Extract the (X, Y) coordinate from the center of the cell holding the provided text.  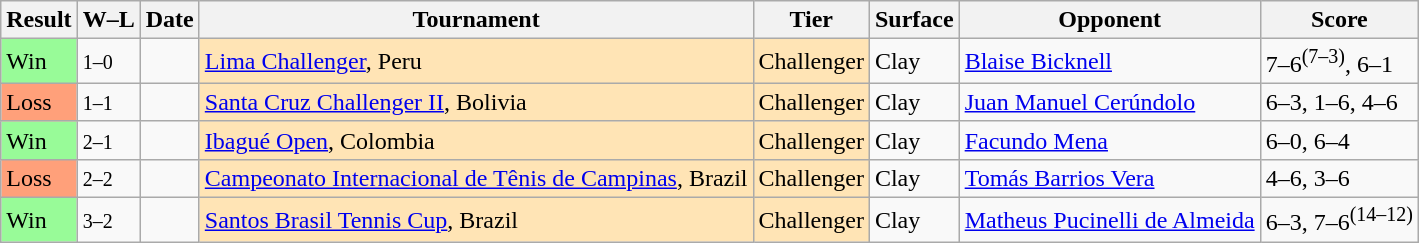
1–1 (108, 102)
Santos Brasil Tennis Cup, Brazil (476, 220)
Campeonato Internacional de Tênis de Campinas, Brazil (476, 178)
6–0, 6–4 (1339, 140)
4–6, 3–6 (1339, 178)
Ibagué Open, Colombia (476, 140)
Santa Cruz Challenger II, Bolivia (476, 102)
Date (170, 20)
Juan Manuel Cerúndolo (1110, 102)
Facundo Mena (1110, 140)
Opponent (1110, 20)
Lima Challenger, Peru (476, 62)
Result (39, 20)
Tomás Barrios Vera (1110, 178)
Score (1339, 20)
Tier (811, 20)
Tournament (476, 20)
Blaise Bicknell (1110, 62)
W–L (108, 20)
Matheus Pucinelli de Almeida (1110, 220)
7–6(7–3), 6–1 (1339, 62)
Surface (914, 20)
2–1 (108, 140)
1–0 (108, 62)
3–2 (108, 220)
6–3, 7–6(14–12) (1339, 220)
2–2 (108, 178)
6–3, 1–6, 4–6 (1339, 102)
